Find where the given text appears and provide that cell's center as [x, y] coordinate. 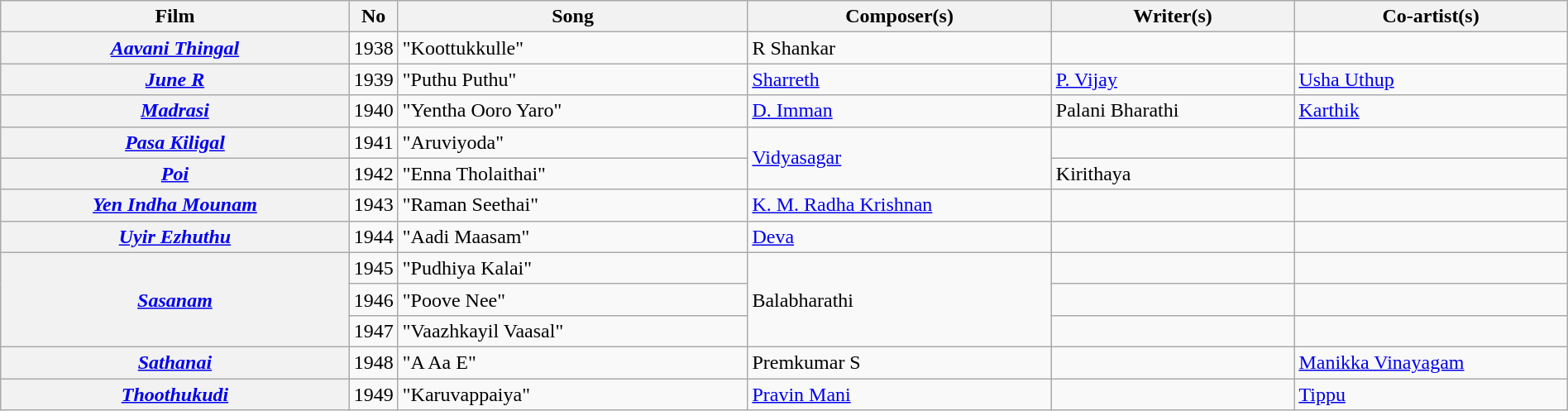
Kirithaya [1173, 174]
"Karuvappaiya" [572, 394]
"Aruviyoda" [572, 142]
1942 [374, 174]
R Shankar [900, 48]
1948 [374, 362]
P. Vijay [1173, 79]
Sathanai [175, 362]
Madrasi [175, 111]
1943 [374, 205]
"Koottukkulle" [572, 48]
Premkumar S [900, 362]
1941 [374, 142]
"Poove Nee" [572, 299]
1949 [374, 394]
Writer(s) [1173, 17]
Uyir Ezhuthu [175, 237]
Karthik [1431, 111]
Sasanam [175, 299]
1945 [374, 268]
1944 [374, 237]
Thoothukudi [175, 394]
"Vaazhkayil Vaasal" [572, 331]
Deva [900, 237]
Aavani Thingal [175, 48]
K. M. Radha Krishnan [900, 205]
Balabharathi [900, 299]
"Puthu Puthu" [572, 79]
"Pudhiya Kalai" [572, 268]
1947 [374, 331]
Yen Indha Mounam [175, 205]
Pravin Mani [900, 394]
Film [175, 17]
No [374, 17]
Pasa Kiligal [175, 142]
Manikka Vinayagam [1431, 362]
Vidyasagar [900, 158]
"A Aa E" [572, 362]
"Raman Seethai" [572, 205]
1938 [374, 48]
Sharreth [900, 79]
Song [572, 17]
1946 [374, 299]
"Aadi Maasam" [572, 237]
Composer(s) [900, 17]
Tippu [1431, 394]
Poi [175, 174]
June R [175, 79]
"Yentha Ooro Yaro" [572, 111]
"Enna Tholaithai" [572, 174]
D. Imman [900, 111]
Co-artist(s) [1431, 17]
Palani Bharathi [1173, 111]
1940 [374, 111]
1939 [374, 79]
Usha Uthup [1431, 79]
